Search for the cell housing the specified text and yield its [X, Y] center coordinate. 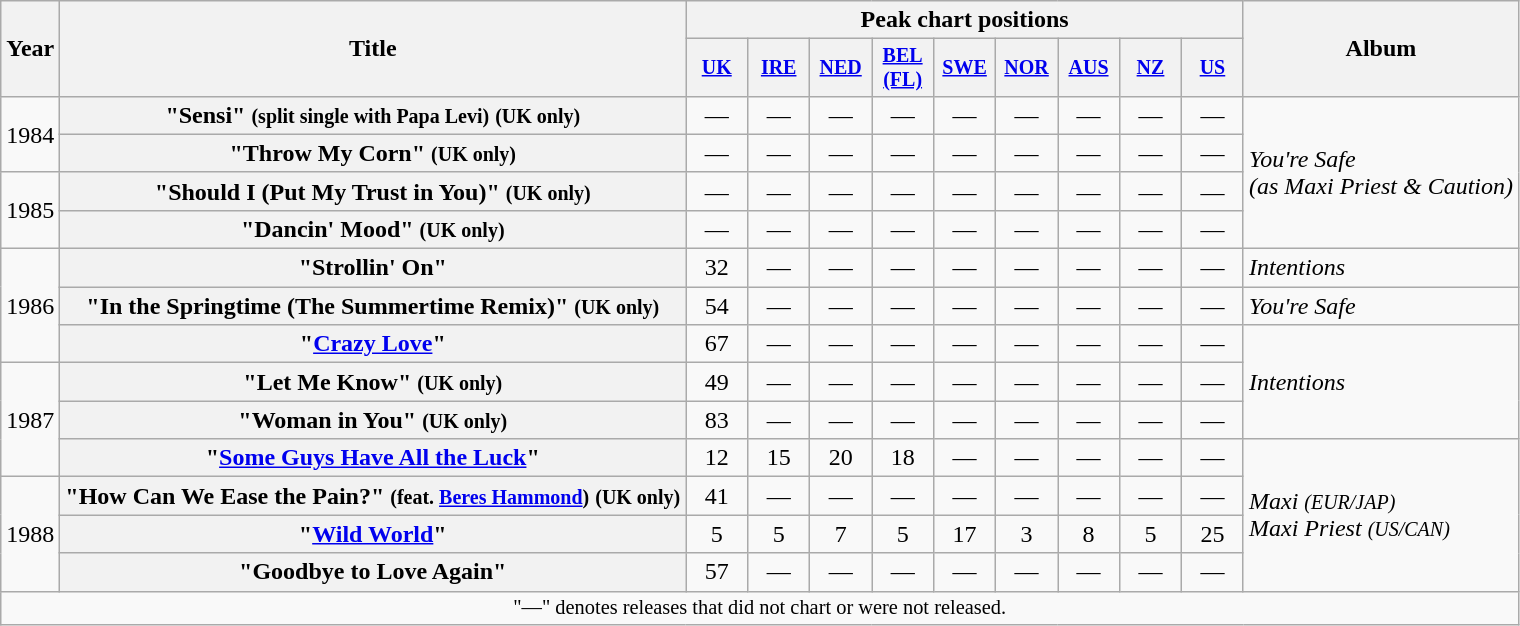
"Wild World" [373, 534]
67 [717, 344]
7 [841, 534]
"In the Springtime (The Summertime Remix)" (UK only) [373, 306]
1984 [30, 134]
17 [965, 534]
1985 [30, 210]
NZ [1151, 68]
"Let Me Know" (UK only) [373, 382]
"How Can We Ease the Pain?" (feat. Beres Hammond) (UK only) [373, 496]
1988 [30, 534]
83 [717, 420]
"Dancin' Mood" (UK only) [373, 229]
UK [717, 68]
Album [1380, 49]
"Should I (Put My Trust in You)" (UK only) [373, 191]
"Woman in You" (UK only) [373, 420]
AUS [1089, 68]
Year [30, 49]
You're Safe [1380, 306]
25 [1212, 534]
IRE [779, 68]
32 [717, 268]
"Goodbye to Love Again" [373, 572]
"Sensi" (split single with Papa Levi) (UK only) [373, 115]
BEL(FL) [903, 68]
NED [841, 68]
20 [841, 458]
"—" denotes releases that did not chart or were not released. [760, 608]
12 [717, 458]
8 [1089, 534]
54 [717, 306]
3 [1027, 534]
57 [717, 572]
"Some Guys Have All the Luck" [373, 458]
Maxi (EUR/JAP)Maxi Priest (US/CAN) [1380, 515]
Title [373, 49]
"Throw My Corn" (UK only) [373, 153]
SWE [965, 68]
49 [717, 382]
"Strollin' On" [373, 268]
You're Safe(as Maxi Priest & Caution) [1380, 172]
"Crazy Love" [373, 344]
1986 [30, 306]
41 [717, 496]
NOR [1027, 68]
18 [903, 458]
Peak chart positions [965, 20]
15 [779, 458]
US [1212, 68]
1987 [30, 420]
